Locate the cell with the specified text and output its (X, Y) center coordinate. 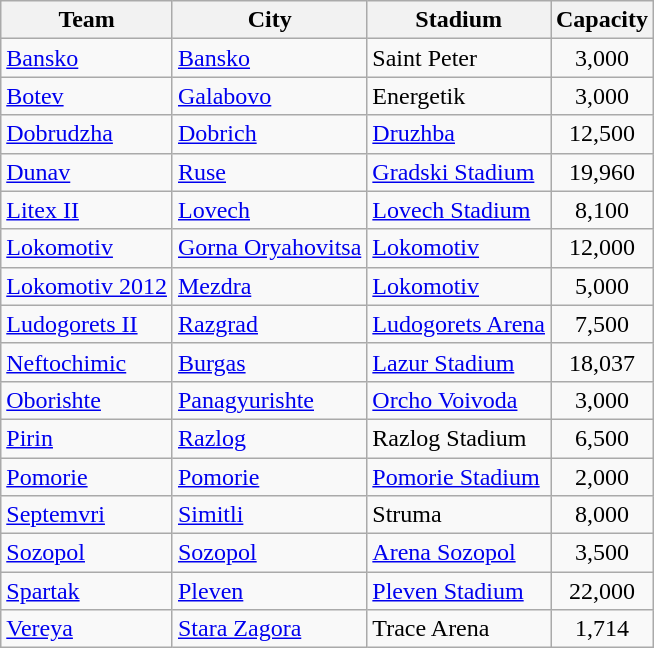
Lazur Stadium (459, 362)
Gorna Oryahovitsa (269, 248)
Vereya (87, 629)
Mezdra (269, 286)
Lovech Stadium (459, 210)
Botev (87, 96)
Lokomotiv 2012 (87, 286)
Simitli (269, 515)
Stadium (459, 20)
19,960 (602, 172)
Litex II (87, 210)
Ludogorets Arena (459, 324)
Capacity (602, 20)
Struma (459, 515)
Razgrad (269, 324)
Pleven Stadium (459, 591)
1,714 (602, 629)
Dobrich (269, 134)
Spartak (87, 591)
Razlog (269, 438)
Pleven (269, 591)
12,000 (602, 248)
Dunav (87, 172)
Arena Sozopol (459, 553)
6,500 (602, 438)
Burgas (269, 362)
Stara Zagora (269, 629)
Lovech (269, 210)
Trace Arena (459, 629)
Ruse (269, 172)
5,000 (602, 286)
Dobrudzha (87, 134)
Druzhba (459, 134)
Pomorie Stadium (459, 477)
3,500 (602, 553)
Saint Peter (459, 58)
22,000 (602, 591)
8,000 (602, 515)
Energetik (459, 96)
8,100 (602, 210)
Team (87, 20)
Pirin (87, 438)
Ludogorets II (87, 324)
7,500 (602, 324)
City (269, 20)
Oborishte (87, 400)
Panagyurishte (269, 400)
Orcho Voivoda (459, 400)
18,037 (602, 362)
Neftochimic (87, 362)
12,500 (602, 134)
Galabovo (269, 96)
Razlog Stadium (459, 438)
Gradski Stadium (459, 172)
2,000 (602, 477)
Septemvri (87, 515)
